Output the [x, y] coordinate of the center of the cell containing the given text.  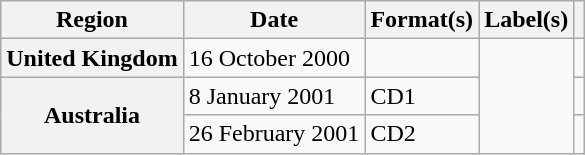
Format(s) [422, 20]
Region [92, 20]
United Kingdom [92, 58]
16 October 2000 [274, 58]
Australia [92, 115]
CD2 [422, 134]
Label(s) [526, 20]
CD1 [422, 96]
8 January 2001 [274, 96]
Date [274, 20]
26 February 2001 [274, 134]
